Identify which cell holds the provided text, then report its [X, Y] central coordinate. 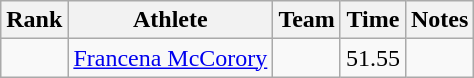
Athlete [170, 20]
Francena McCorory [170, 58]
Time [372, 20]
Rank [34, 20]
51.55 [372, 58]
Notes [439, 20]
Team [307, 20]
